From the cell containing the given text, extract its center point as [X, Y] coordinate. 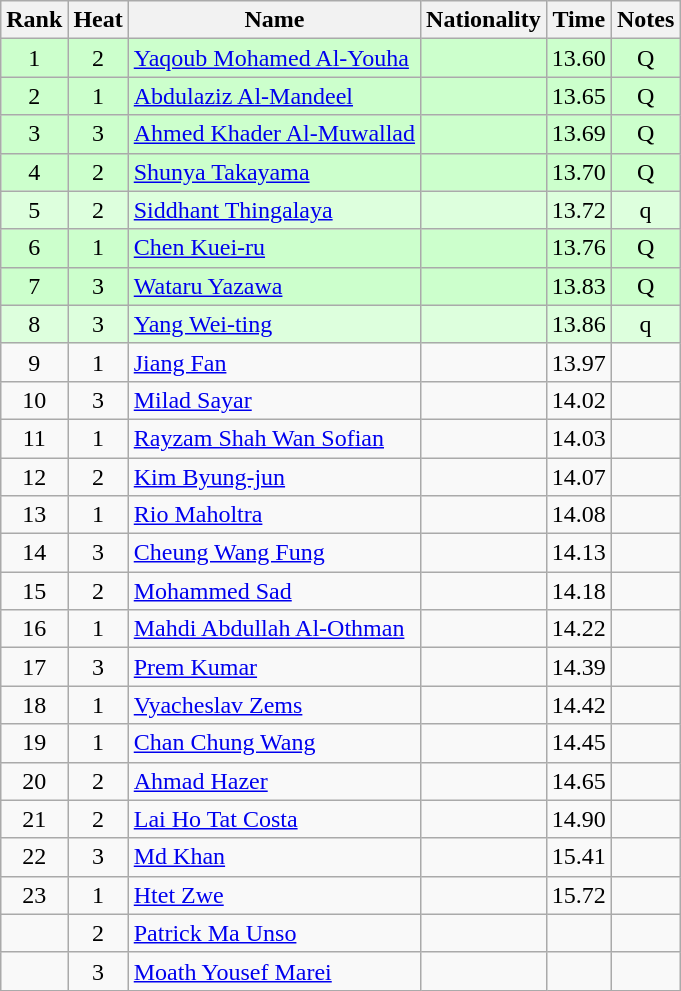
13.76 [578, 248]
14.42 [578, 705]
Cheung Wang Fung [274, 553]
13.65 [578, 96]
Moath Yousef Marei [274, 971]
14.02 [578, 400]
14 [34, 553]
Abdulaziz Al-Mandeel [274, 96]
14.18 [578, 591]
20 [34, 781]
13.60 [578, 58]
21 [34, 819]
Kim Byung-jun [274, 477]
14.39 [578, 667]
8 [34, 324]
13 [34, 515]
10 [34, 400]
Ahmad Hazer [274, 781]
Mohammed Sad [274, 591]
12 [34, 477]
7 [34, 286]
19 [34, 743]
Jiang Fan [274, 362]
14.90 [578, 819]
Lai Ho Tat Costa [274, 819]
14.13 [578, 553]
Mahdi Abdullah Al-Othman [274, 629]
14.03 [578, 438]
Patrick Ma Unso [274, 933]
13.86 [578, 324]
22 [34, 857]
15.72 [578, 895]
Rayzam Shah Wan Sofian [274, 438]
14.45 [578, 743]
9 [34, 362]
14.07 [578, 477]
14.65 [578, 781]
14.08 [578, 515]
Yang Wei-ting [274, 324]
Nationality [484, 20]
13.97 [578, 362]
15.41 [578, 857]
Shunya Takayama [274, 172]
Yaqoub Mohamed Al-Youha [274, 58]
Rio Maholtra [274, 515]
Ahmed Khader Al-Muwallad [274, 134]
6 [34, 248]
13.83 [578, 286]
11 [34, 438]
Notes [645, 20]
Md Khan [274, 857]
Name [274, 20]
15 [34, 591]
16 [34, 629]
13.72 [578, 210]
Chen Kuei-ru [274, 248]
Rank [34, 20]
5 [34, 210]
4 [34, 172]
Chan Chung Wang [274, 743]
Wataru Yazawa [274, 286]
Milad Sayar [274, 400]
Heat [98, 20]
Siddhant Thingalaya [274, 210]
13.70 [578, 172]
17 [34, 667]
Prem Kumar [274, 667]
Htet Zwe [274, 895]
Vyacheslav Zems [274, 705]
Time [578, 20]
23 [34, 895]
14.22 [578, 629]
13.69 [578, 134]
18 [34, 705]
